Pinpoint the cell where the given text exists, returning its (x, y) midpoint coordinate. 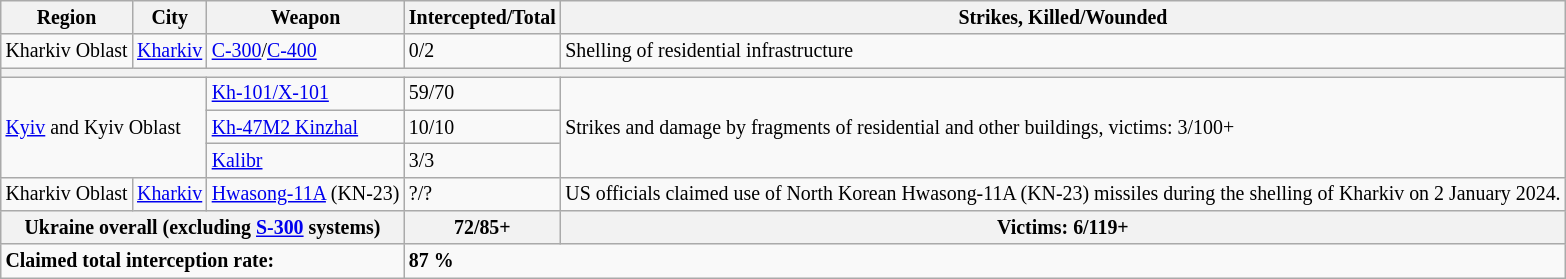
?/? (482, 194)
Shelling of residential infrastructure (1064, 50)
Victims: 6/119+ (1064, 228)
72/85+ (482, 228)
Strikes, Killed/Wounded (1064, 18)
US officials claimed use of North Korean Hwasong-11A (KN-23) missiles during the shelling of Kharkiv on 2 January 2024. (1064, 194)
Strikes and damage by fragments of residential and other buildings, victims: 3/100+ (1064, 127)
Region (67, 18)
Weapon (306, 18)
City (170, 18)
0/2 (482, 50)
Kh-101/X-101 (306, 94)
Claimed total interception rate: (202, 260)
Hwasong-11A (KN-23) (306, 194)
87 % (984, 260)
3/3 (482, 160)
10/10 (482, 128)
59/70 (482, 94)
Ukraine overall (excluding S-300 systems) (202, 228)
Kyiv and Kyiv Oblast (104, 127)
Kh-47M2 Kinzhal (306, 128)
Intercepted/Total (482, 18)
С-300/С-400 (306, 50)
Kalibr (306, 160)
